Output the [x, y] coordinate of the center of the cell containing the given text.  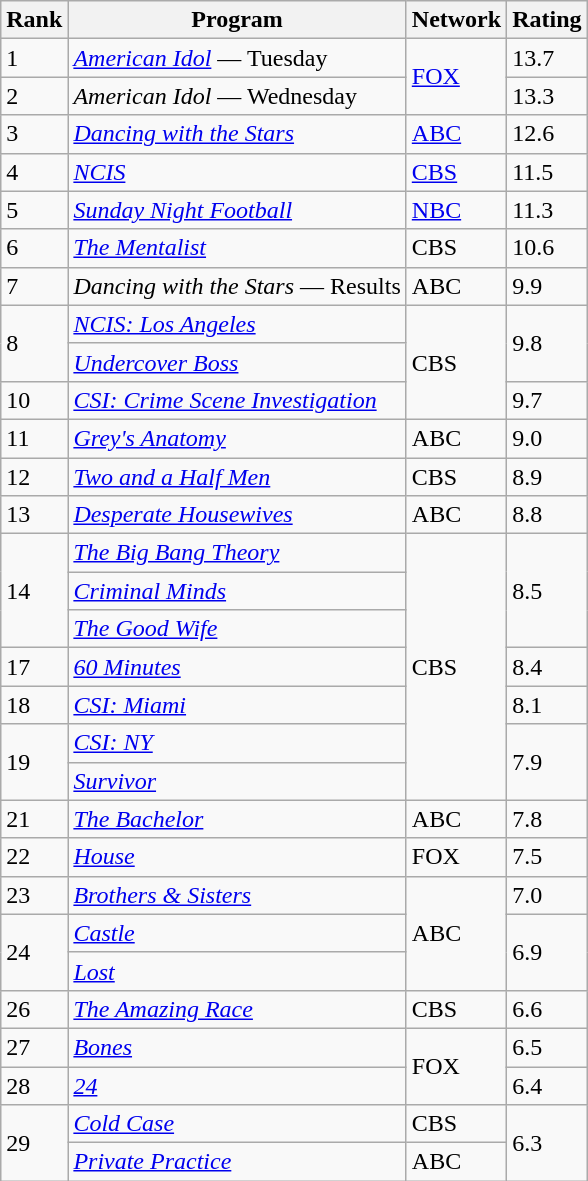
10.6 [547, 248]
5 [34, 210]
11.3 [547, 210]
3 [34, 134]
Brothers & Sisters [237, 895]
4 [34, 172]
Survivor [237, 781]
CSI: Miami [237, 705]
Undercover Boss [237, 362]
14 [34, 591]
The Mentalist [237, 248]
9.0 [547, 438]
2 [34, 96]
Dancing with the Stars — Results [237, 286]
The Big Bang Theory [237, 553]
26 [34, 1009]
Criminal Minds [237, 591]
23 [34, 895]
NBC [456, 210]
17 [34, 667]
22 [34, 857]
6 [34, 248]
NCIS [237, 172]
The Amazing Race [237, 1009]
7.0 [547, 895]
29 [34, 1143]
8.8 [547, 515]
9.8 [547, 343]
6.4 [547, 1085]
CSI: Crime Scene Investigation [237, 400]
60 Minutes [237, 667]
6.5 [547, 1047]
1 [34, 58]
18 [34, 705]
7.9 [547, 762]
12 [34, 477]
12.6 [547, 134]
Network [456, 20]
13.7 [547, 58]
28 [34, 1085]
Dancing with the Stars [237, 134]
27 [34, 1047]
Two and a Half Men [237, 477]
American Idol — Tuesday [237, 58]
21 [34, 819]
The Bachelor [237, 819]
CSI: NY [237, 743]
8.9 [547, 477]
7.5 [547, 857]
8.5 [547, 591]
The Good Wife [237, 629]
7 [34, 286]
11.5 [547, 172]
19 [34, 762]
Cold Case [237, 1124]
Lost [237, 971]
House [237, 857]
8 [34, 343]
Sunday Night Football [237, 210]
Program [237, 20]
Rating [547, 20]
Desperate Housewives [237, 515]
8.1 [547, 705]
13 [34, 515]
Private Practice [237, 1162]
9.7 [547, 400]
6.6 [547, 1009]
Rank [34, 20]
6.3 [547, 1143]
9.9 [547, 286]
Bones [237, 1047]
American Idol — Wednesday [237, 96]
Grey's Anatomy [237, 438]
NCIS: Los Angeles [237, 324]
8.4 [547, 667]
7.8 [547, 819]
11 [34, 438]
10 [34, 400]
Castle [237, 933]
13.3 [547, 96]
6.9 [547, 952]
